Search for the cell housing the specified text and yield its (X, Y) center coordinate. 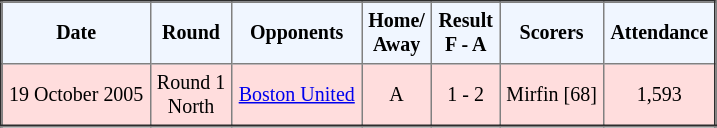
Scorers (552, 33)
Opponents (297, 33)
Boston United (297, 95)
19 October 2005 (76, 95)
1,593 (660, 95)
Round (191, 33)
Round 1North (191, 95)
1 - 2 (466, 95)
Mirfin [68] (552, 95)
Date (76, 33)
Attendance (660, 33)
Home/Away (397, 33)
A (397, 95)
ResultF - A (466, 33)
